Search for the cell housing the specified text and yield its [x, y] center coordinate. 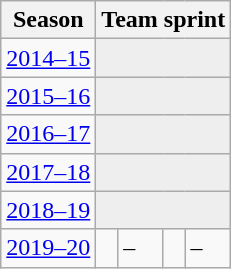
2018–19 [48, 210]
2015–16 [48, 96]
Season [48, 20]
Team sprint [164, 20]
2014–15 [48, 58]
2017–18 [48, 172]
2019–20 [48, 248]
2016–17 [48, 134]
